Return the (x, y) coordinate for the center point of the cell that contains the specified text.  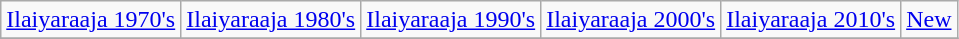
Ilaiyaraaja 2000's (631, 20)
Ilaiyaraaja 1980's (271, 20)
Ilaiyaraaja 1970's (91, 20)
Ilaiyaraaja 1990's (451, 20)
New (929, 20)
Ilaiyaraaja 2010's (811, 20)
